Locate the cell with the specified text and output its (x, y) center coordinate. 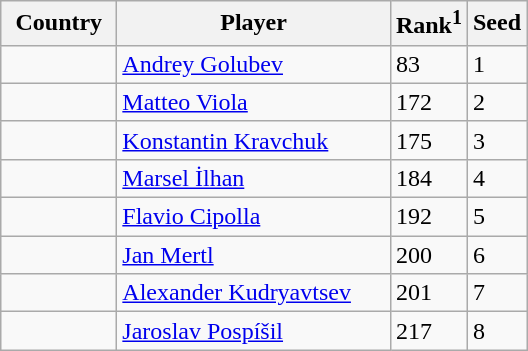
Country (59, 24)
Jaroslav Pospíšil (254, 331)
83 (428, 64)
172 (428, 102)
Konstantin Kravchuk (254, 140)
201 (428, 293)
217 (428, 331)
Rank1 (428, 24)
Marsel İlhan (254, 178)
184 (428, 178)
6 (496, 255)
175 (428, 140)
5 (496, 217)
Player (254, 24)
Matteo Viola (254, 102)
8 (496, 331)
Flavio Cipolla (254, 217)
1 (496, 64)
Andrey Golubev (254, 64)
2 (496, 102)
3 (496, 140)
4 (496, 178)
200 (428, 255)
Jan Mertl (254, 255)
Seed (496, 24)
7 (496, 293)
Alexander Kudryavtsev (254, 293)
192 (428, 217)
